Extract the (x, y) coordinate from the center of the cell holding the provided text.  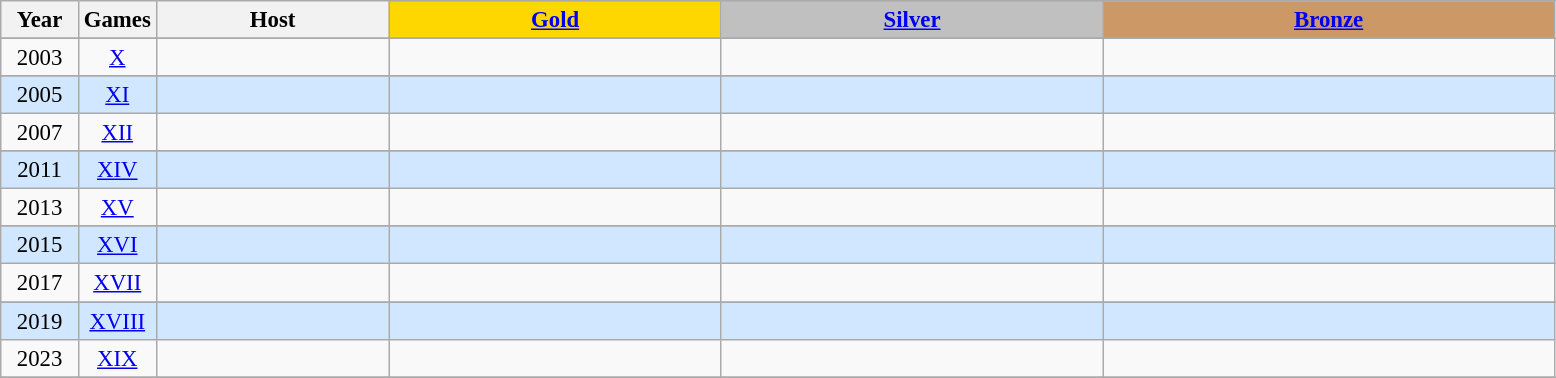
Host (272, 20)
XIV (117, 170)
XV (117, 208)
X (117, 58)
Year (40, 20)
2019 (40, 321)
XIX (117, 358)
Games (117, 20)
XVIII (117, 321)
2013 (40, 208)
Silver (912, 20)
2017 (40, 283)
XII (117, 133)
2011 (40, 170)
Gold (555, 20)
2003 (40, 58)
Bronze (1328, 20)
2023 (40, 358)
2015 (40, 245)
XI (117, 95)
XVI (117, 245)
2005 (40, 95)
XVII (117, 283)
2007 (40, 133)
